Determine the (x, y) coordinate at the center of the cell enclosing the given text.  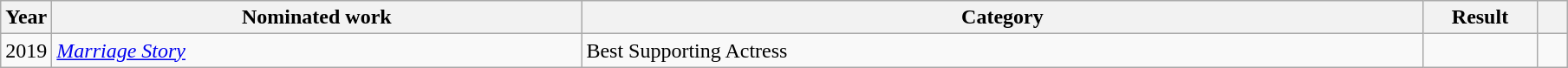
2019 (26, 51)
Year (26, 17)
Best Supporting Actress (1002, 51)
Marriage Story (317, 51)
Nominated work (317, 17)
Result (1480, 17)
Category (1002, 17)
